Extract the [x, y] coordinate from the center of the cell holding the provided text.  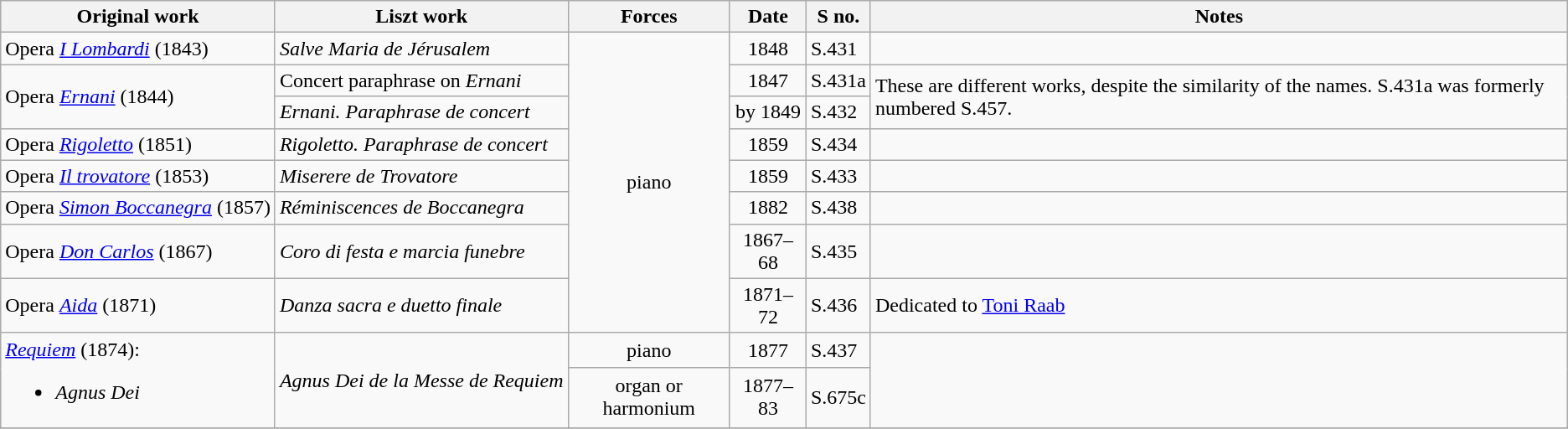
These are different works, despite the similarity of the names. S.431a was formerly numbered S.457. [1219, 96]
Opera Rigoletto (1851) [138, 144]
S.431 [838, 49]
1871–72 [767, 305]
Dedicated to Toni Raab [1219, 305]
1877–83 [767, 397]
organ or harmonium [648, 397]
Forces [648, 17]
Requiem (1874):Agnus Dei [138, 380]
S.435 [838, 251]
S.432 [838, 112]
S no. [838, 17]
S.436 [838, 305]
Danza sacra e duetto finale [421, 305]
Notes [1219, 17]
Opera Aida (1871) [138, 305]
Original work [138, 17]
S.431a [838, 80]
S.437 [838, 350]
Miserere de Trovatore [421, 176]
S.434 [838, 144]
Réminiscences de Boccanegra [421, 208]
Salve Maria de Jérusalem [421, 49]
1847 [767, 80]
1867–68 [767, 251]
Opera I Lombardi (1843) [138, 49]
Concert paraphrase on Ernani [421, 80]
Opera Il trovatore (1853) [138, 176]
1848 [767, 49]
S.438 [838, 208]
Opera Don Carlos (1867) [138, 251]
by 1849 [767, 112]
Rigoletto. Paraphrase de concert [421, 144]
Coro di festa e marcia funebre [421, 251]
1877 [767, 350]
1882 [767, 208]
S.675c [838, 397]
Date [767, 17]
Agnus Dei de la Messe de Requiem [421, 380]
Opera Ernani (1844) [138, 96]
Liszt work [421, 17]
Ernani. Paraphrase de concert [421, 112]
S.433 [838, 176]
Opera Simon Boccanegra (1857) [138, 208]
